Detect which cell encompasses the target text, then output its (x, y) center coordinate. 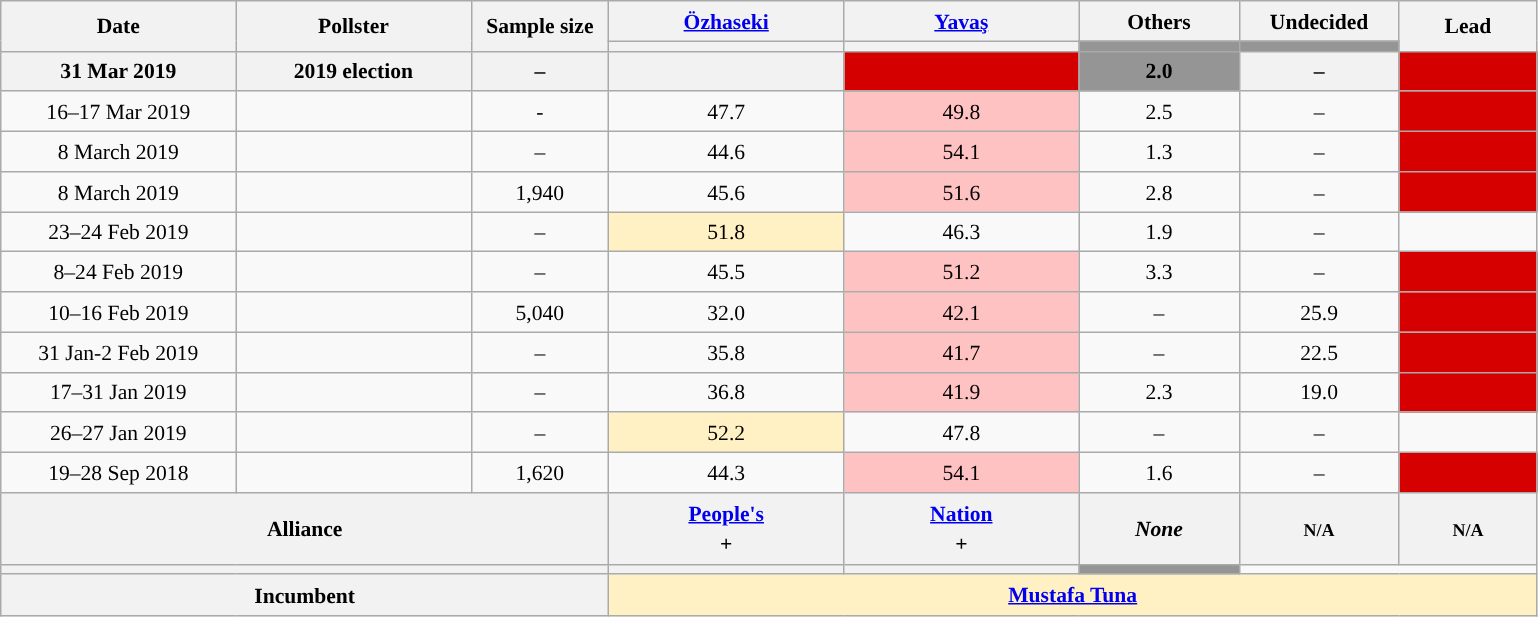
44.6 (726, 152)
17–31 Jan 2019 (118, 392)
46.3 (962, 232)
Date (118, 26)
2019 election (354, 71)
22.5 (1319, 352)
19–28 Sep 2018 (118, 473)
52.2 (726, 433)
Alliance (305, 529)
36.8 (726, 392)
Others (1159, 21)
49.8 (962, 112)
45.5 (726, 272)
None (1159, 529)
32.0 (726, 312)
3.3 (1159, 272)
5,040 (540, 312)
42.1 (962, 312)
1,940 (540, 192)
Lead (1468, 26)
1,620 (540, 473)
2.5 (1159, 112)
Sample size (540, 26)
- (540, 112)
8–24 Feb 2019 (118, 272)
51.8 (726, 232)
25.9 (1319, 312)
Mustafa Tuna (1073, 596)
35.8 (726, 352)
44.3 (726, 473)
Incumbent (305, 596)
31 Mar 2019 (118, 71)
47.8 (962, 433)
1.3 (1159, 152)
Undecided (1319, 21)
41.9 (962, 392)
31 Jan-2 Feb 2019 (118, 352)
47.7 (726, 112)
People's + (726, 529)
Özhaseki (726, 21)
26–27 Jan 2019 (118, 433)
51.2 (962, 272)
51.6 (962, 192)
10–16 Feb 2019 (118, 312)
Nation + (962, 529)
23–24 Feb 2019 (118, 232)
2.0 (1159, 71)
19.0 (1319, 392)
Yavaş (962, 21)
16–17 Mar 2019 (118, 112)
1.9 (1159, 232)
Pollster (354, 26)
41.7 (962, 352)
45.6 (726, 192)
2.8 (1159, 192)
1.6 (1159, 473)
2.3 (1159, 392)
